Determine the (x, y) coordinate at the center of the cell enclosing the given text.  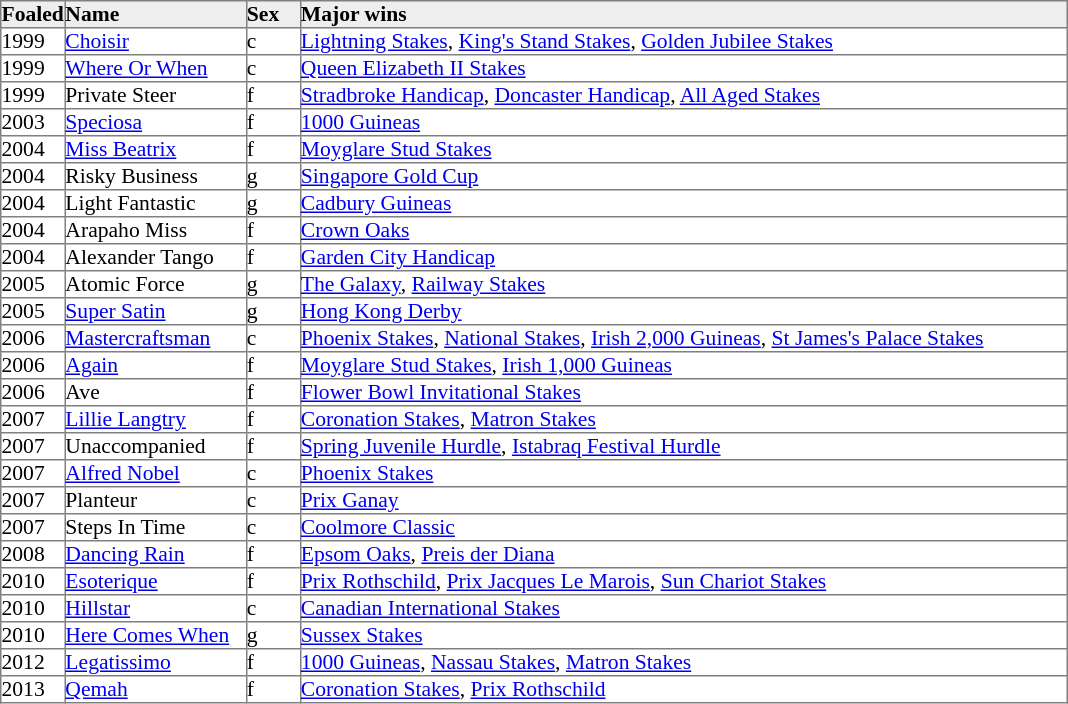
Esoterique (156, 582)
Spring Juvenile Hurdle, Istabraq Festival Hurdle (683, 446)
Choisir (156, 42)
Name (156, 14)
Flower Bowl Invitational Stakes (683, 392)
Unaccompanied (156, 446)
Qemah (156, 690)
Steps In Time (156, 528)
Ave (156, 392)
2003 (33, 122)
1000 Guineas (683, 122)
1000 Guineas, Nassau Stakes, Matron Stakes (683, 662)
Coronation Stakes, Prix Rothschild (683, 690)
Epsom Oaks, Preis der Diana (683, 554)
Arapaho Miss (156, 230)
Singapore Gold Cup (683, 176)
The Galaxy, Railway Stakes (683, 284)
Mastercraftsman (156, 338)
Here Comes When (156, 636)
Again (156, 366)
Major wins (683, 14)
Phoenix Stakes (683, 474)
Light Fantastic (156, 204)
Coolmore Classic (683, 528)
Prix Ganay (683, 500)
Queen Elizabeth II Stakes (683, 68)
Where Or When (156, 68)
Moyglare Stud Stakes (683, 150)
Alexander Tango (156, 258)
Phoenix Stakes, National Stakes, Irish 2,000 Guineas, St James's Palace Stakes (683, 338)
Canadian International Stakes (683, 608)
Cadbury Guineas (683, 204)
2008 (33, 554)
Coronation Stakes, Matron Stakes (683, 420)
Prix Rothschild, Prix Jacques Le Marois, Sun Chariot Stakes (683, 582)
Alfred Nobel (156, 474)
2013 (33, 690)
Sussex Stakes (683, 636)
Speciosa (156, 122)
Moyglare Stud Stakes, Irish 1,000 Guineas (683, 366)
Private Steer (156, 96)
Legatissimo (156, 662)
2012 (33, 662)
Foaled (33, 14)
Planteur (156, 500)
Miss Beatrix (156, 150)
Stradbroke Handicap, Doncaster Handicap, All Aged Stakes (683, 96)
Hong Kong Derby (683, 312)
Atomic Force (156, 284)
Lillie Langtry (156, 420)
Super Satin (156, 312)
Hillstar (156, 608)
Lightning Stakes, King's Stand Stakes, Golden Jubilee Stakes (683, 42)
Garden City Handicap (683, 258)
Sex (273, 14)
Risky Business (156, 176)
Crown Oaks (683, 230)
Dancing Rain (156, 554)
